Return the (X, Y) coordinate for the center point of the cell that contains the specified text.  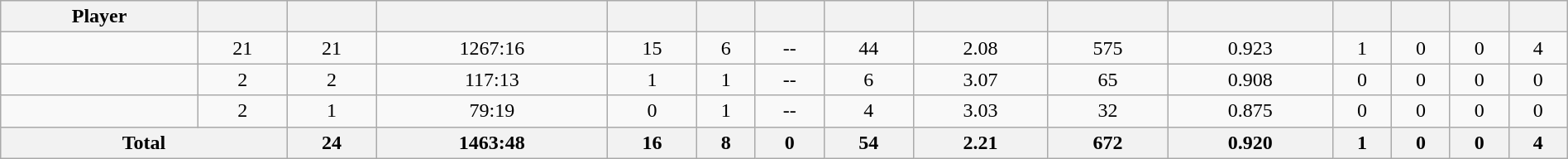
16 (653, 142)
0.908 (1250, 79)
0.923 (1250, 48)
2.21 (981, 142)
117:13 (492, 79)
1463:48 (492, 142)
79:19 (492, 111)
0.875 (1250, 111)
3.07 (981, 79)
24 (332, 142)
0.920 (1250, 142)
65 (1108, 79)
Total (144, 142)
2.08 (981, 48)
54 (868, 142)
8 (726, 142)
Player (99, 17)
15 (653, 48)
1267:16 (492, 48)
44 (868, 48)
32 (1108, 111)
3.03 (981, 111)
672 (1108, 142)
575 (1108, 48)
